For the text-containing cell, return its midpoint in [x, y] coordinate format. 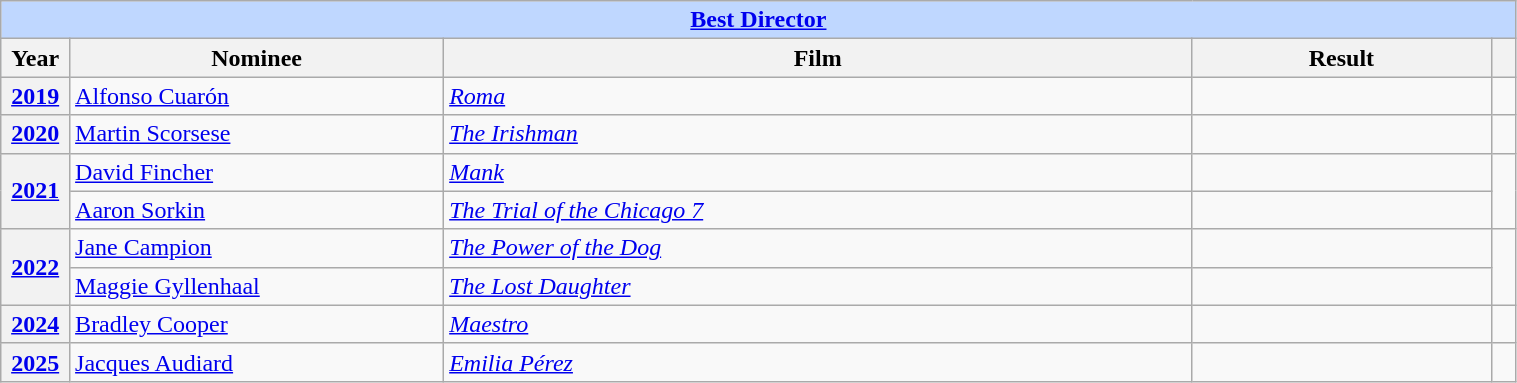
Martin Scorsese [257, 134]
The Power of the Dog [818, 248]
Bradley Cooper [257, 324]
Jane Campion [257, 248]
David Fincher [257, 172]
Result [1342, 58]
2024 [36, 324]
Jacques Audiard [257, 362]
Year [36, 58]
Maggie Gyllenhaal [257, 286]
2020 [36, 134]
Maestro [818, 324]
2019 [36, 96]
Aaron Sorkin [257, 210]
Film [818, 58]
Mank [818, 172]
Alfonso Cuarón [257, 96]
2022 [36, 267]
2025 [36, 362]
The Lost Daughter [818, 286]
Nominee [257, 58]
Emilia Pérez [818, 362]
Best Director [758, 20]
The Irishman [818, 134]
2021 [36, 191]
The Trial of the Chicago 7 [818, 210]
Roma [818, 96]
